For the text-containing cell, return its midpoint in (x, y) coordinate format. 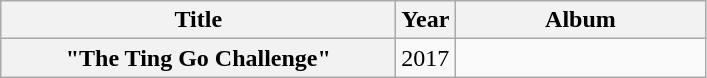
Title (198, 20)
2017 (426, 58)
"The Ting Go Challenge" (198, 58)
Year (426, 20)
Album (580, 20)
